Identify which cell holds the provided text, then report its (X, Y) central coordinate. 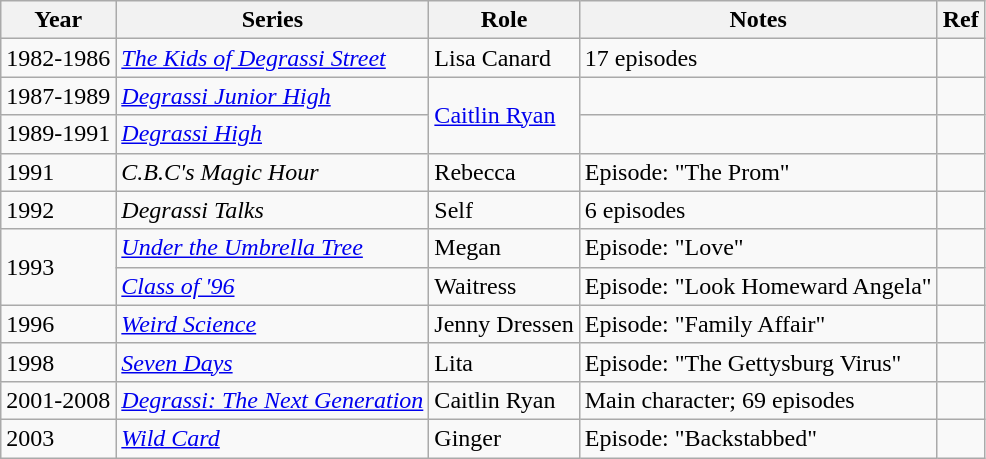
Episode: "The Gettysburg Virus" (758, 362)
6 episodes (758, 210)
Jenny Dressen (504, 324)
Degrassi High (272, 134)
Ginger (504, 438)
Lisa Canard (504, 58)
Episode: "Family Affair" (758, 324)
Role (504, 20)
1993 (58, 267)
The Kids of Degrassi Street (272, 58)
C.B.C's Magic Hour (272, 172)
Degrassi Junior High (272, 96)
Notes (758, 20)
Wild Card (272, 438)
Series (272, 20)
1992 (58, 210)
1989-1991 (58, 134)
Episode: "Love" (758, 248)
1982-1986 (58, 58)
Episode: "The Prom" (758, 172)
Megan (504, 248)
Self (504, 210)
Waitress (504, 286)
1996 (58, 324)
2001-2008 (58, 400)
Degrassi Talks (272, 210)
Weird Science (272, 324)
Seven Days (272, 362)
Episode: "Backstabbed" (758, 438)
1987-1989 (58, 96)
Lita (504, 362)
1998 (58, 362)
1991 (58, 172)
Class of '96 (272, 286)
Main character; 69 episodes (758, 400)
Year (58, 20)
Ref (960, 20)
Degrassi: The Next Generation (272, 400)
Rebecca (504, 172)
Episode: "Look Homeward Angela" (758, 286)
Under the Umbrella Tree (272, 248)
2003 (58, 438)
17 episodes (758, 58)
